Find where the given text appears and provide that cell's center as (x, y) coordinate. 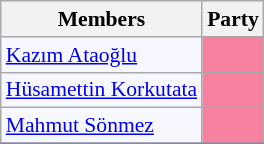
Kazım Ataoğlu (102, 55)
Party (233, 19)
Hüsamettin Korkutata (102, 90)
Mahmut Sönmez (102, 126)
Members (102, 19)
